Capture the cell that displays the provided text and extract its (X, Y) central coordinate. 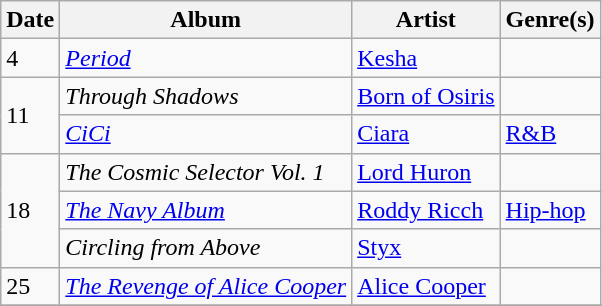
18 (30, 210)
The Cosmic Selector Vol. 1 (206, 172)
Lord Huron (426, 172)
Genre(s) (550, 20)
CiCi (206, 134)
25 (30, 286)
Born of Osiris (426, 96)
R&B (550, 134)
Circling from Above (206, 248)
Hip-hop (550, 210)
Roddy Ricch (426, 210)
The Navy Album (206, 210)
Kesha (426, 58)
Styx (426, 248)
Album (206, 20)
Date (30, 20)
The Revenge of Alice Cooper (206, 286)
Ciara (426, 134)
Artist (426, 20)
4 (30, 58)
Alice Cooper (426, 286)
11 (30, 115)
Period (206, 58)
Through Shadows (206, 96)
